Provide the [X, Y] coordinate of the cell's center where the given text is located.  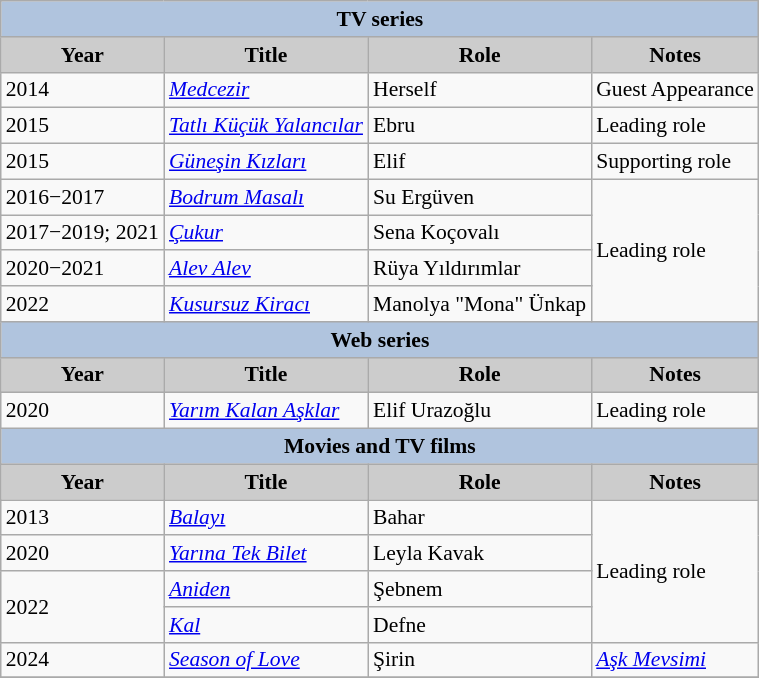
Elif [480, 162]
TV series [380, 19]
Kal [266, 625]
2020−2021 [82, 269]
Aniden [266, 589]
Su Ergüven [480, 197]
Yarına Tek Bilet [266, 554]
Medcezir [266, 90]
Sena Koçovalı [480, 233]
Guest Appearance [675, 90]
Şirin [480, 660]
Alev Alev [266, 269]
Elif Urazoğlu [480, 411]
Kusursuz Kiracı [266, 304]
Balayı [266, 518]
Şebnem [480, 589]
Ebru [480, 126]
2017−2019; 2021 [82, 233]
Bodrum Masalı [266, 197]
Leyla Kavak [480, 554]
Güneşin Kızları [266, 162]
Manolya "Mona" Ünkap [480, 304]
Bahar [480, 518]
2013 [82, 518]
Web series [380, 340]
Season of Love [266, 660]
Herself [480, 90]
2016−2017 [82, 197]
Tatlı Küçük Yalancılar [266, 126]
Yarım Kalan Aşklar [266, 411]
Supporting role [675, 162]
Rüya Yıldırımlar [480, 269]
Aşk Mevsimi [675, 660]
2014 [82, 90]
Çukur [266, 233]
2024 [82, 660]
Defne [480, 625]
Movies and TV films [380, 447]
